Capture the cell that displays the provided text and extract its (x, y) central coordinate. 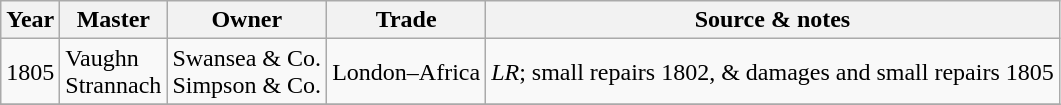
Owner (247, 20)
London–Africa (406, 72)
Master (114, 20)
1805 (30, 72)
Trade (406, 20)
VaughnStrannach (114, 72)
Swansea & Co.Simpson & Co. (247, 72)
LR; small repairs 1802, & damages and small repairs 1805 (773, 72)
Year (30, 20)
Source & notes (773, 20)
